Find where the given text appears and provide that cell's center as (X, Y) coordinate. 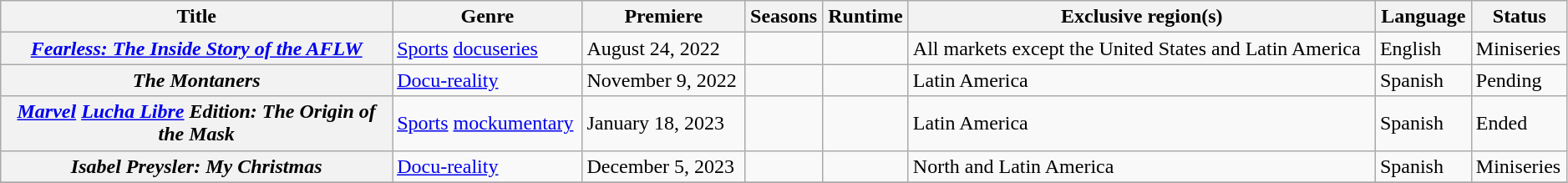
Runtime (865, 17)
Title (197, 17)
Status (1519, 17)
Exclusive region(s) (1141, 17)
English (1423, 48)
Sports docuseries (488, 48)
Premiere (663, 17)
Fearless: The Inside Story of the AFLW (197, 48)
December 5, 2023 (663, 166)
January 18, 2023 (663, 124)
Language (1423, 17)
All markets except the United States and Latin America (1141, 48)
Ended (1519, 124)
Marvel Lucha Libre Edition: The Origin of the Mask (197, 124)
Isabel Preysler: My Christmas (197, 166)
Genre (488, 17)
North and Latin America (1141, 166)
The Montaners (197, 80)
Seasons (784, 17)
November 9, 2022 (663, 80)
Sports mockumentary (488, 124)
August 24, 2022 (663, 48)
Pending (1519, 80)
